From the cell containing the given text, extract its center point as [X, Y] coordinate. 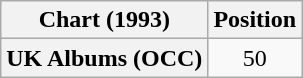
Chart (1993) [104, 20]
UK Albums (OCC) [104, 58]
Position [255, 20]
50 [255, 58]
